Identify which cell holds the provided text, then report its (x, y) central coordinate. 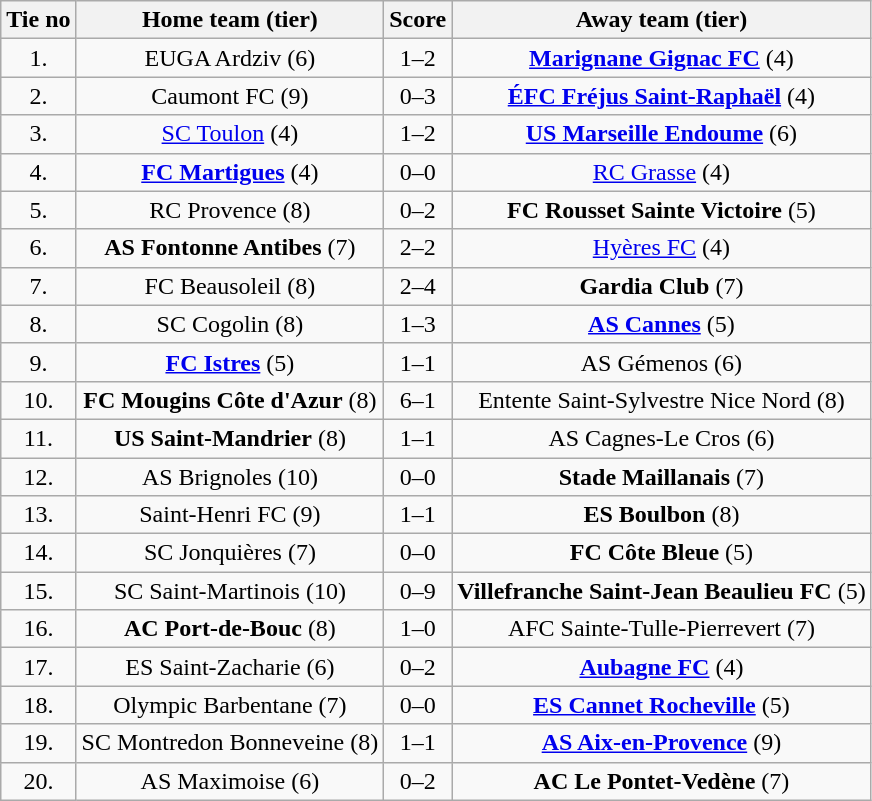
AC Port-de-Bouc (8) (230, 629)
FC Istres (5) (230, 362)
ES Cannet Rocheville (5) (662, 705)
19. (38, 743)
Away team (tier) (662, 20)
AC Le Pontet-Vedène (7) (662, 781)
5. (38, 210)
US Saint-Mandrier (8) (230, 438)
Olympic Barbentane (7) (230, 705)
ES Saint-Zacharie (6) (230, 667)
SC Saint-Martinois (10) (230, 591)
12. (38, 477)
16. (38, 629)
US Marseille Endoume (6) (662, 134)
FC Martigues (4) (230, 172)
0–3 (418, 96)
18. (38, 705)
2–2 (418, 248)
0–9 (418, 591)
Caumont FC (9) (230, 96)
13. (38, 515)
SC Jonquières (7) (230, 553)
ES Boulbon (8) (662, 515)
Marignane Gignac FC (4) (662, 58)
6–1 (418, 400)
Score (418, 20)
Entente Saint-Sylvestre Nice Nord (8) (662, 400)
Villefranche Saint-Jean Beaulieu FC (5) (662, 591)
7. (38, 286)
1–3 (418, 324)
AS Maximoise (6) (230, 781)
Hyères FC (4) (662, 248)
AS Gémenos (6) (662, 362)
1. (38, 58)
6. (38, 248)
10. (38, 400)
Tie no (38, 20)
1–0 (418, 629)
Gardia Club (7) (662, 286)
FC Rousset Sainte Victoire (5) (662, 210)
8. (38, 324)
SC Montredon Bonneveine (8) (230, 743)
FC Beausoleil (8) (230, 286)
SC Cogolin (8) (230, 324)
Home team (tier) (230, 20)
RC Provence (8) (230, 210)
ÉFC Fréjus Saint-Raphaël (4) (662, 96)
SC Toulon (4) (230, 134)
AS Cannes (5) (662, 324)
15. (38, 591)
3. (38, 134)
Stade Maillanais (7) (662, 477)
RC Grasse (4) (662, 172)
2. (38, 96)
AFC Sainte-Tulle-Pierrevert (7) (662, 629)
9. (38, 362)
AS Brignoles (10) (230, 477)
AS Fontonne Antibes (7) (230, 248)
17. (38, 667)
Saint-Henri FC (9) (230, 515)
14. (38, 553)
11. (38, 438)
FC Mougins Côte d'Azur (8) (230, 400)
FC Côte Bleue (5) (662, 553)
EUGA Ardziv (6) (230, 58)
AS Aix-en-Provence (9) (662, 743)
4. (38, 172)
2–4 (418, 286)
20. (38, 781)
Aubagne FC (4) (662, 667)
AS Cagnes-Le Cros (6) (662, 438)
